Return the (x, y) coordinate for the center point of the cell that contains the specified text.  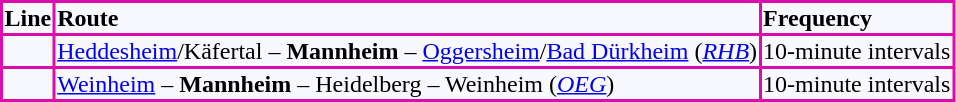
Heddesheim/Käfertal – Mannheim – Oggersheim/Bad Dürkheim (RHB) (408, 51)
Route (408, 18)
Line (28, 18)
Frequency (857, 18)
Weinheim – Mannheim – Heidelberg – Weinheim (OEG) (408, 84)
